Identify which cell holds the provided text, then report its (x, y) central coordinate. 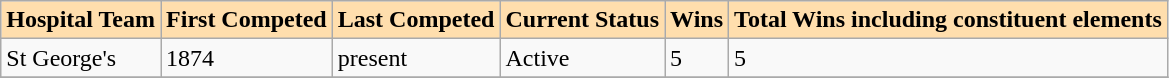
St George's (81, 58)
Wins (697, 20)
Hospital Team (81, 20)
Last Competed (416, 20)
present (416, 58)
First Competed (247, 20)
1874 (247, 58)
Current Status (582, 20)
Active (582, 58)
Total Wins including constituent elements (948, 20)
